From the cell containing the given text, extract its center point as [x, y] coordinate. 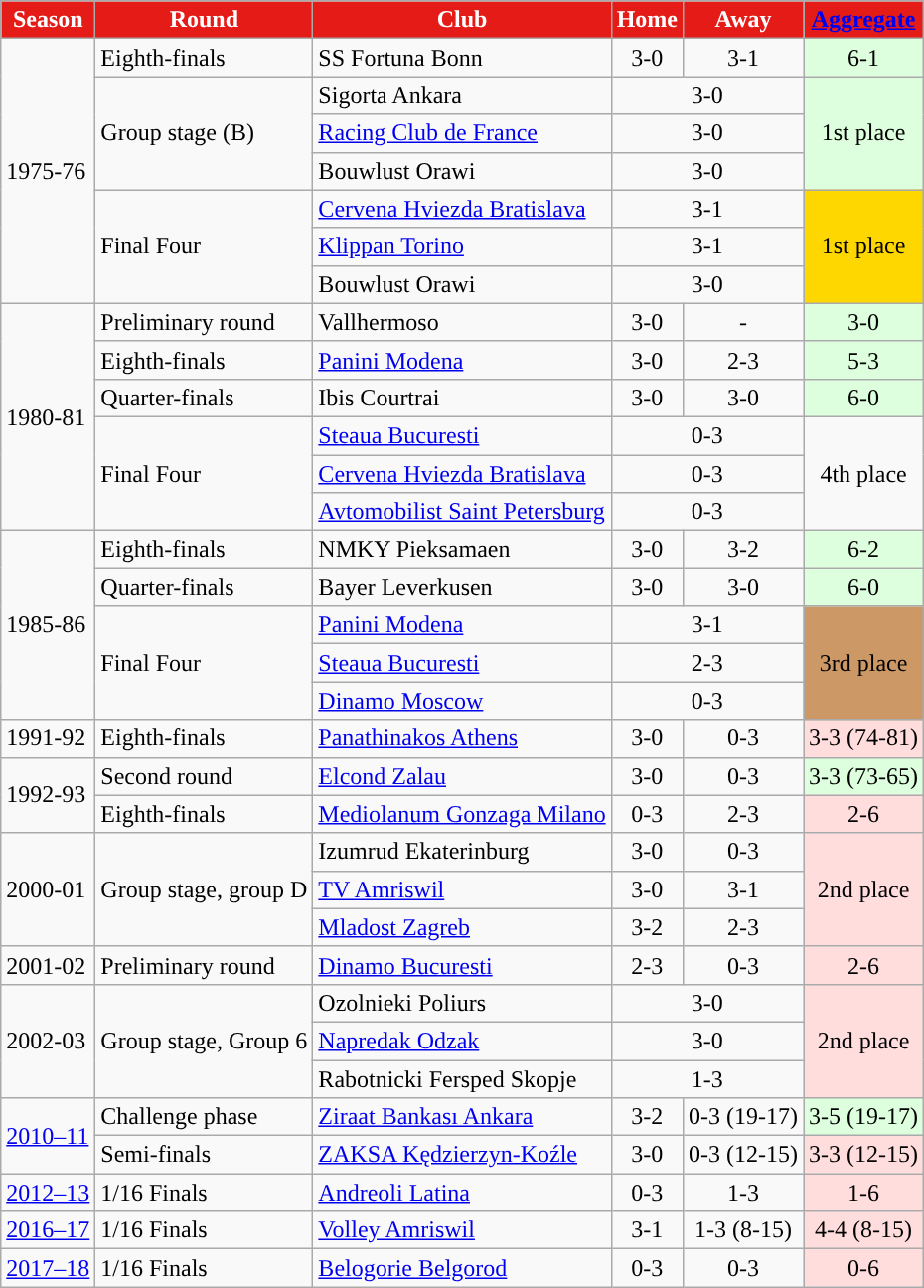
SS Fortuna Bonn [462, 58]
Bayer Leverkusen [462, 587]
Elcond Zalau [462, 776]
1975-76 [48, 171]
Avtomobilist Saint Petersburg [462, 512]
1-3 (8-15) [743, 1230]
2016–17 [48, 1230]
Away [743, 20]
0-3 (19-17) [743, 1117]
6-2 [864, 550]
2000-01 [48, 889]
Mladost Zagreb [462, 927]
6-1 [864, 58]
- [743, 322]
Group stage, Group 6 [205, 1041]
Rabotnicki Fersped Skopje [462, 1078]
Club [462, 20]
3-5 (19-17) [864, 1117]
5-3 [864, 360]
3-3 (12-15) [864, 1155]
1991-92 [48, 738]
2017–18 [48, 1268]
Ziraat Bankası Ankara [462, 1117]
Second round [205, 776]
Belogorie Belgorod [462, 1268]
Round [205, 20]
Dinamo Bucuresti [462, 965]
Ozolnieki Poliurs [462, 1003]
Sigorta Ankara [462, 95]
3rd place [864, 663]
Napredak Odzak [462, 1041]
Group stage (B) [205, 133]
3-3 (74-81) [864, 738]
2012–13 [48, 1193]
Semi-finals [205, 1155]
2001-02 [48, 965]
Panathinakos Athens [462, 738]
ZAKSA Kędzierzyn-Koźle [462, 1155]
1980-81 [48, 416]
Andreoli Latina [462, 1193]
Home [647, 20]
1992-93 [48, 795]
Racing Club de France [462, 133]
Group stage, group D [205, 889]
NMKY Pieksamaen [462, 550]
1-6 [864, 1193]
Volley Amriswil [462, 1230]
1985-86 [48, 625]
Dinamo Moscow [462, 701]
Mediolanum Gonzaga Milano [462, 814]
2002-03 [48, 1041]
3-3 (73-65) [864, 776]
0-3 (12-15) [743, 1155]
Season [48, 20]
Vallhermoso [462, 322]
Challenge phase [205, 1117]
TV Amriswil [462, 889]
0-6 [864, 1268]
4-4 (8-15) [864, 1230]
Aggregate [864, 20]
Klippan Torino [462, 246]
2010–11 [48, 1136]
Izumrud Ekaterinburg [462, 852]
Ibis Courtrai [462, 398]
4th place [864, 473]
